Locate the cell with the specified text and output its (X, Y) center coordinate. 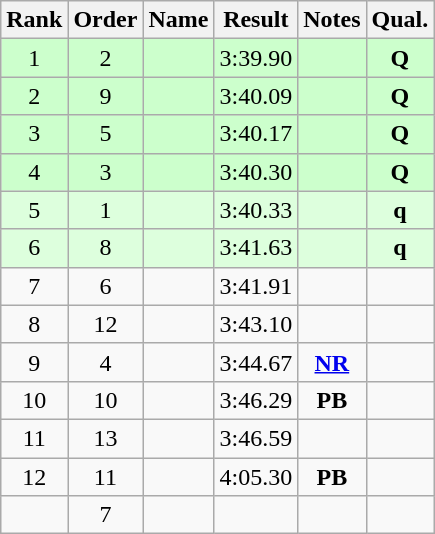
3:44.67 (256, 362)
3:46.59 (256, 438)
NR (332, 362)
3:41.91 (256, 286)
Name (178, 20)
3:40.30 (256, 172)
3:39.90 (256, 58)
3:40.09 (256, 96)
Rank (34, 20)
4:05.30 (256, 477)
3:41.63 (256, 248)
3:46.29 (256, 400)
Order (106, 20)
Qual. (400, 20)
Result (256, 20)
13 (106, 438)
3:40.33 (256, 210)
3:43.10 (256, 324)
Notes (332, 20)
3:40.17 (256, 134)
